Return the [X, Y] coordinate for the center point of the cell that contains the specified text.  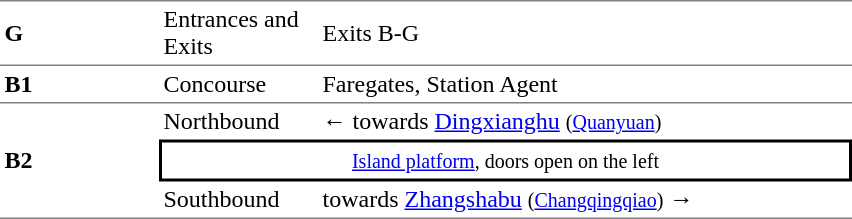
Entrances and Exits [238, 33]
G [80, 33]
Exits B-G [585, 33]
Northbound [238, 122]
Island platform, doors open on the left [506, 161]
B1 [80, 85]
← towards Dingxianghu (Quanyuan) [585, 122]
Faregates, Station Agent [585, 85]
Concourse [238, 85]
